Extract the [X, Y] coordinate from the center of the cell holding the provided text.  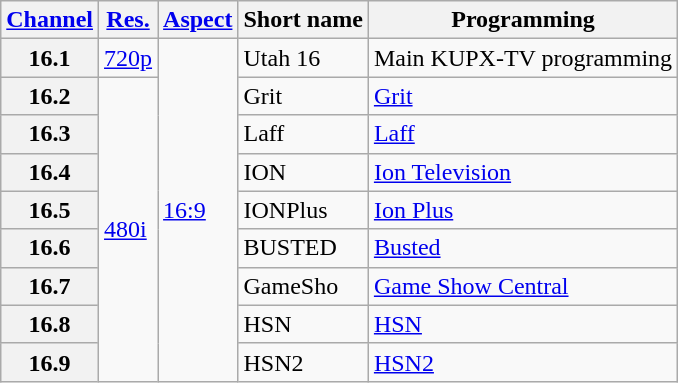
BUSTED [303, 248]
Ion Plus [522, 210]
Game Show Central [522, 286]
720p [128, 58]
Busted [522, 248]
Ion Television [522, 172]
16.7 [50, 286]
16.6 [50, 248]
Aspect [198, 20]
Channel [50, 20]
16:9 [198, 210]
16.2 [50, 96]
IONPlus [303, 210]
Short name [303, 20]
ION [303, 172]
480i [128, 229]
16.3 [50, 134]
16.9 [50, 362]
Main KUPX-TV programming [522, 58]
Res. [128, 20]
16.8 [50, 324]
16.5 [50, 210]
Utah 16 [303, 58]
GameSho [303, 286]
16.4 [50, 172]
16.1 [50, 58]
Programming [522, 20]
